Search for the cell housing the specified text and yield its [x, y] center coordinate. 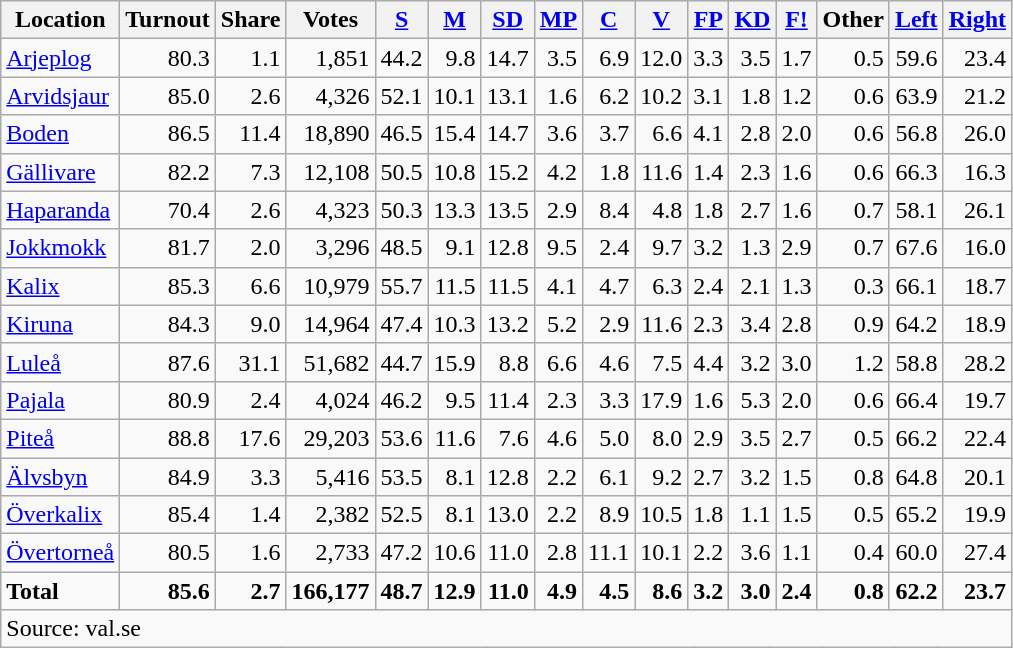
Kalix [60, 286]
6.2 [609, 96]
Turnout [168, 20]
52.5 [402, 515]
44.2 [402, 58]
18.9 [977, 324]
62.2 [916, 591]
Votes [330, 20]
29,203 [330, 438]
46.5 [402, 134]
84.9 [168, 477]
50.5 [402, 172]
Other [853, 20]
SD [508, 20]
20.1 [977, 477]
Boden [60, 134]
59.6 [916, 58]
48.5 [402, 248]
C [609, 20]
28.2 [977, 362]
12,108 [330, 172]
26.0 [977, 134]
22.4 [977, 438]
Luleå [60, 362]
9.0 [250, 324]
10.5 [662, 515]
Source: val.se [506, 629]
4.9 [558, 591]
64.8 [916, 477]
47.2 [402, 553]
7.6 [508, 438]
Total [60, 591]
2,733 [330, 553]
85.0 [168, 96]
6.9 [609, 58]
3.7 [609, 134]
16.3 [977, 172]
23.7 [977, 591]
64.2 [916, 324]
53.6 [402, 438]
67.6 [916, 248]
Share [250, 20]
1,851 [330, 58]
4.2 [558, 172]
M [454, 20]
4.4 [708, 362]
3.4 [752, 324]
17.6 [250, 438]
0.9 [853, 324]
8.0 [662, 438]
13.1 [508, 96]
4.8 [662, 210]
26.1 [977, 210]
15.2 [508, 172]
12.9 [454, 591]
84.3 [168, 324]
5,416 [330, 477]
44.7 [402, 362]
10.6 [454, 553]
Kiruna [60, 324]
80.3 [168, 58]
50.3 [402, 210]
9.2 [662, 477]
KD [752, 20]
10.2 [662, 96]
82.2 [168, 172]
66.2 [916, 438]
Pajala [60, 400]
19.7 [977, 400]
63.9 [916, 96]
19.9 [977, 515]
87.6 [168, 362]
7.3 [250, 172]
10.8 [454, 172]
13.5 [508, 210]
18,890 [330, 134]
17.9 [662, 400]
8.8 [508, 362]
5.3 [752, 400]
85.3 [168, 286]
4,326 [330, 96]
Övertorneå [60, 553]
V [662, 20]
86.5 [168, 134]
3,296 [330, 248]
47.4 [402, 324]
27.4 [977, 553]
31.1 [250, 362]
Haparanda [60, 210]
Arjeplog [60, 58]
9.1 [454, 248]
2,382 [330, 515]
4,323 [330, 210]
4.5 [609, 591]
58.1 [916, 210]
14,964 [330, 324]
15.4 [454, 134]
13.2 [508, 324]
80.9 [168, 400]
S [402, 20]
65.2 [916, 515]
4,024 [330, 400]
88.8 [168, 438]
Älvsbyn [60, 477]
7.5 [662, 362]
4.7 [609, 286]
Left [916, 20]
0.3 [853, 286]
21.2 [977, 96]
5.2 [558, 324]
1.7 [796, 58]
9.7 [662, 248]
Jokkmokk [60, 248]
66.3 [916, 172]
85.4 [168, 515]
10,979 [330, 286]
81.7 [168, 248]
13.3 [454, 210]
53.5 [402, 477]
51,682 [330, 362]
52.1 [402, 96]
80.5 [168, 553]
58.8 [916, 362]
5.0 [609, 438]
46.2 [402, 400]
0.4 [853, 553]
166,177 [330, 591]
18.7 [977, 286]
66.4 [916, 400]
6.3 [662, 286]
48.7 [402, 591]
Location [60, 20]
3.1 [708, 96]
8.6 [662, 591]
MP [558, 20]
56.8 [916, 134]
23.4 [977, 58]
Piteå [60, 438]
85.6 [168, 591]
2.1 [752, 286]
13.0 [508, 515]
F! [796, 20]
11.1 [609, 553]
8.9 [609, 515]
15.9 [454, 362]
Överkalix [60, 515]
Arvidsjaur [60, 96]
8.4 [609, 210]
55.7 [402, 286]
Gällivare [60, 172]
10.3 [454, 324]
Right [977, 20]
66.1 [916, 286]
9.8 [454, 58]
FP [708, 20]
6.1 [609, 477]
70.4 [168, 210]
12.0 [662, 58]
16.0 [977, 248]
60.0 [916, 553]
